Capture the cell that displays the provided text and extract its [x, y] central coordinate. 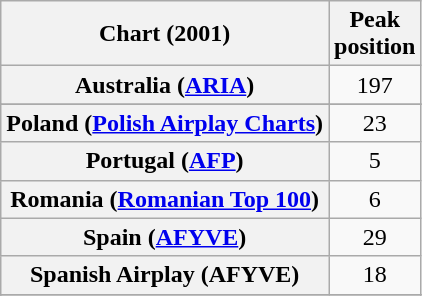
Spanish Airplay (AFYVE) [165, 275]
Australia (ARIA) [165, 85]
18 [375, 275]
197 [375, 85]
Chart (2001) [165, 34]
23 [375, 123]
Spain (AFYVE) [165, 237]
Peakposition [375, 34]
6 [375, 199]
5 [375, 161]
Romania (Romanian Top 100) [165, 199]
Portugal (AFP) [165, 161]
29 [375, 237]
Poland (Polish Airplay Charts) [165, 123]
